Pinpoint the cell where the given text exists, returning its [X, Y] midpoint coordinate. 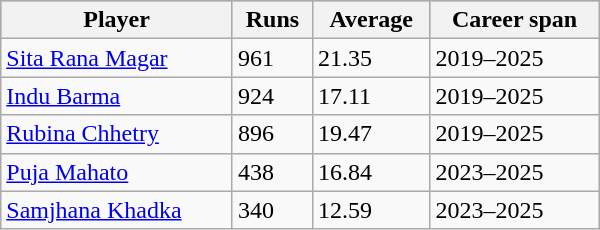
Indu Barma [117, 96]
12.59 [371, 210]
438 [272, 172]
924 [272, 96]
Puja Mahato [117, 172]
340 [272, 210]
Samjhana Khadka [117, 210]
Sita Rana Magar [117, 58]
Runs [272, 20]
Rubina Chhetry [117, 134]
Career span [514, 20]
961 [272, 58]
Average [371, 20]
16.84 [371, 172]
17.11 [371, 96]
896 [272, 134]
19.47 [371, 134]
Player [117, 20]
21.35 [371, 58]
